Capture the cell that displays the provided text and extract its [x, y] central coordinate. 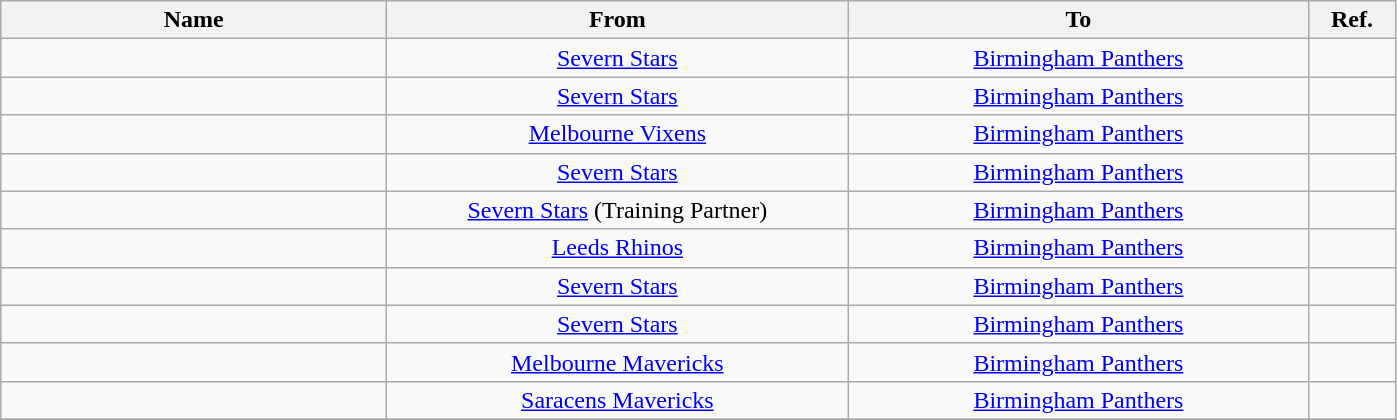
To [1078, 20]
Severn Stars (Training Partner) [618, 210]
Leeds Rhinos [618, 248]
From [618, 20]
Ref. [1352, 20]
Melbourne Vixens [618, 134]
Name [194, 20]
Saracens Mavericks [618, 400]
Melbourne Mavericks [618, 362]
